Extract the [x, y] coordinate from the center of the cell holding the provided text.  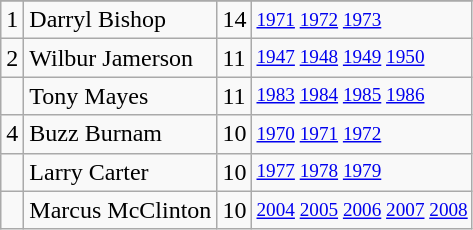
1 [12, 20]
4 [12, 134]
Marcus McClinton [120, 210]
1977 1978 1979 [362, 172]
1971 1972 1973 [362, 20]
Larry Carter [120, 172]
2 [12, 58]
Buzz Burnam [120, 134]
1970 1971 1972 [362, 134]
14 [234, 20]
2004 2005 2006 2007 2008 [362, 210]
Tony Mayes [120, 96]
Darryl Bishop [120, 20]
1947 1948 1949 1950 [362, 58]
1983 1984 1985 1986 [362, 96]
Wilbur Jamerson [120, 58]
